Determine the [X, Y] coordinate at the center of the cell enclosing the given text.  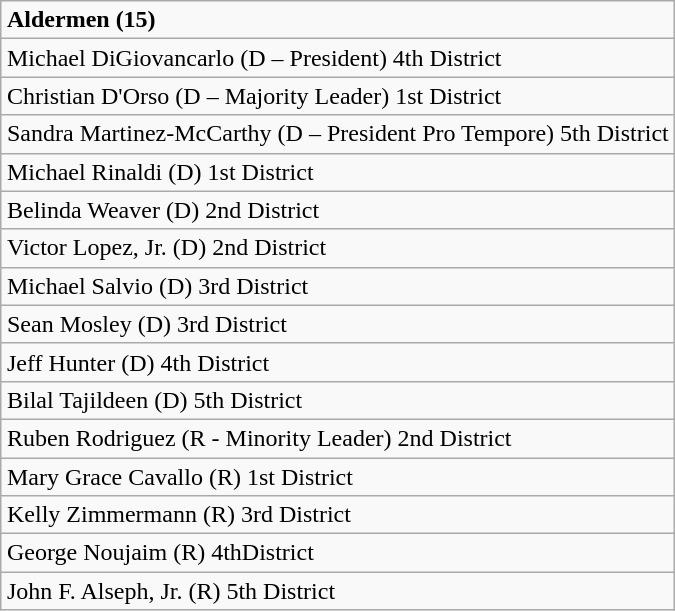
Sean Mosley (D) 3rd District [338, 324]
Kelly Zimmermann (R) 3rd District [338, 515]
Aldermen (15) [338, 20]
Michael DiGiovancarlo (D – President) 4th District [338, 58]
George Noujaim (R) 4thDistrict [338, 553]
Jeff Hunter (D) 4th District [338, 362]
John F. Alseph, Jr. (R) 5th District [338, 591]
Bilal Tajildeen (D) 5th District [338, 400]
Belinda Weaver (D) 2nd District [338, 210]
Michael Salvio (D) 3rd District [338, 286]
Victor Lopez, Jr. (D) 2nd District [338, 248]
Michael Rinaldi (D) 1st District [338, 172]
Christian D'Orso (D – Majority Leader) 1st District [338, 96]
Sandra Martinez-McCarthy (D – President Pro Tempore) 5th District [338, 134]
Mary Grace Cavallo (R) 1st District [338, 477]
Ruben Rodriguez (R - Minority Leader) 2nd District [338, 438]
